Capture the cell that displays the provided text and extract its [x, y] central coordinate. 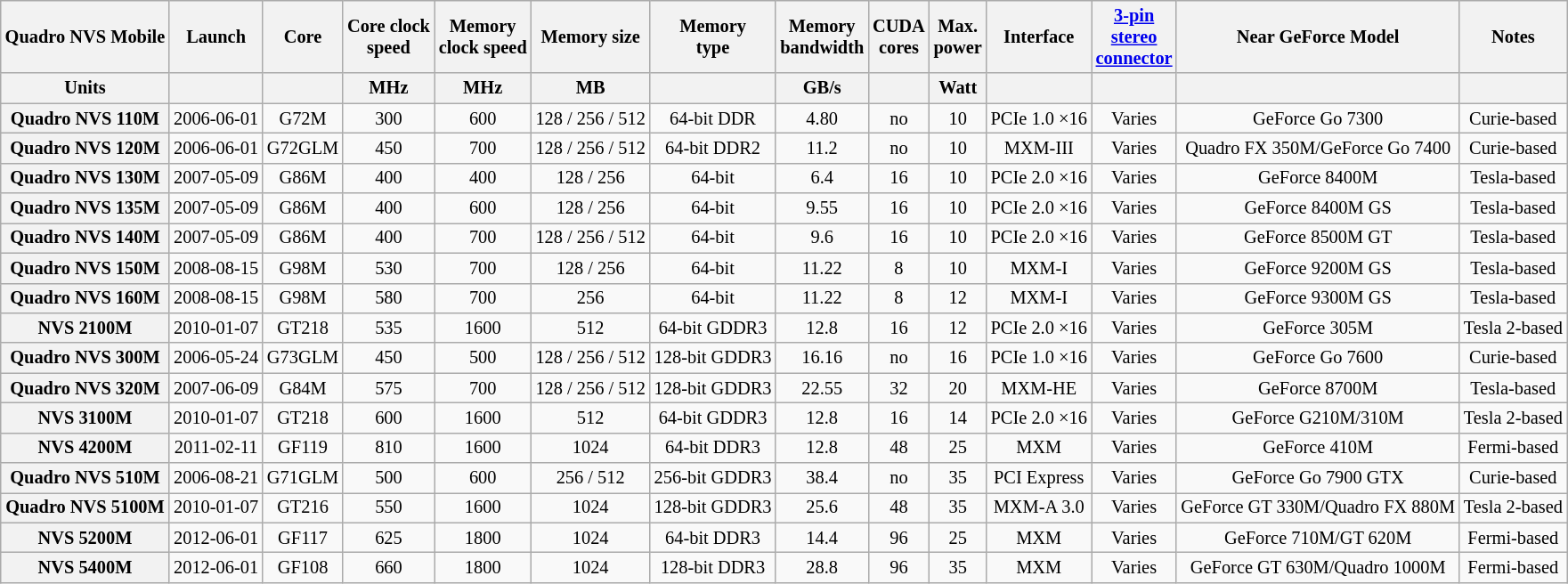
575 [388, 388]
38.4 [822, 478]
20 [958, 388]
Quadro NVS 110M [85, 118]
6.4 [822, 178]
GB/s [822, 88]
GeForce Go 7600 [1318, 358]
22.55 [822, 388]
Quadro NVS 130M [85, 178]
GeForce GT 630M/Quadro 1000M [1318, 567]
Memorybandwidth [822, 36]
MXM-A 3.0 [1039, 507]
Quadro NVS 135M [85, 208]
25.6 [822, 507]
Memorytype [713, 36]
GeForce 8700M [1318, 388]
MB [591, 88]
G84M [303, 388]
28.8 [822, 567]
4.80 [822, 118]
CUDAcores [899, 36]
16.16 [822, 358]
530 [388, 268]
Quadro NVS 320M [85, 388]
Memory size [591, 36]
G73GLM [303, 358]
2006-08-21 [215, 478]
GeForce 9200M GS [1318, 268]
Core [303, 36]
Quadro NVS 150M [85, 268]
300 [388, 118]
Memoryclock speed [483, 36]
Quadro NVS Mobile [85, 36]
Quadro NVS 140M [85, 238]
GT216 [303, 507]
Watt [958, 88]
Notes [1514, 36]
NVS 3100M [85, 418]
Quadro NVS 5100M [85, 507]
32 [899, 388]
GeForce 410M [1318, 448]
Launch [215, 36]
GF117 [303, 538]
2007-06-09 [215, 388]
64-bit DDR [713, 118]
256 / 512 [591, 478]
Max. power [958, 36]
128-bit DDR3 [713, 567]
NVS 5400M [85, 567]
GeForce 8400M GS [1318, 208]
256 [591, 298]
NVS 2100M [85, 328]
GeForce 8400M [1318, 178]
GeForce 305M [1318, 328]
GeForce Go 7900 GTX [1318, 478]
9.6 [822, 238]
Quadro NVS 300M [85, 358]
810 [388, 448]
Interface [1039, 36]
GeForce GT 330M/Quadro FX 880M [1318, 507]
GeForce 9300M GS [1318, 298]
MXM-HE [1039, 388]
GF108 [303, 567]
GeForce 710M/GT 620M [1318, 538]
14.4 [822, 538]
GeForce Go 7300 [1318, 118]
535 [388, 328]
NVS 5200M [85, 538]
256-bit GDDR3 [713, 478]
2011-02-11 [215, 448]
Core clockspeed [388, 36]
Near GeForce Model [1318, 36]
GeForce 8500M GT [1318, 238]
64-bit DDR2 [713, 148]
MXM-III [1039, 148]
14 [958, 418]
Units [85, 88]
625 [388, 538]
GF119 [303, 448]
GeForce G210M/310M [1318, 418]
Quadro FX 350M/GeForce Go 7400 [1318, 148]
3-pinstereoconnector [1134, 36]
9.55 [822, 208]
11.2 [822, 148]
660 [388, 567]
G72M [303, 118]
2006-05-24 [215, 358]
G71GLM [303, 478]
550 [388, 507]
Quadro NVS 120M [85, 148]
NVS 4200M [85, 448]
Quadro NVS 510M [85, 478]
580 [388, 298]
G72GLM [303, 148]
PCI Express [1039, 478]
Quadro NVS 160M [85, 298]
